For the text-containing cell, return its midpoint in [x, y] coordinate format. 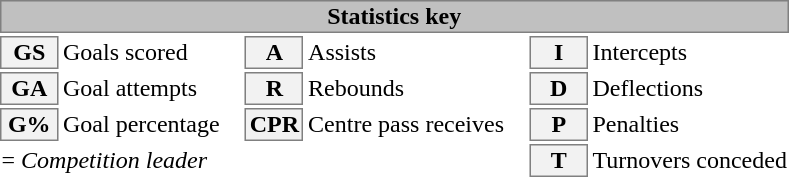
= Competition leader [263, 160]
GS [29, 52]
Deflections [690, 88]
T [559, 160]
GA [29, 88]
Penalties [690, 124]
CPR [274, 124]
A [274, 52]
D [559, 88]
Goal percentage [152, 124]
P [559, 124]
I [559, 52]
R [274, 88]
Rebounds [417, 88]
Goals scored [152, 52]
Assists [417, 52]
Goal attempts [152, 88]
Turnovers conceded [690, 160]
G% [29, 124]
Statistics key [394, 16]
Intercepts [690, 52]
Centre pass receives [417, 124]
